Scan for the cell matching the given text and deliver its (X, Y) coordinate at center. 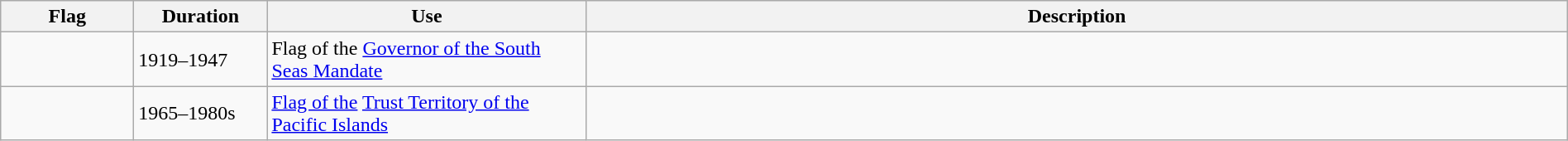
1919–1947 (200, 60)
Flag (68, 17)
Flag of the Governor of the South Seas Mandate (427, 60)
Duration (200, 17)
Description (1077, 17)
Flag of the Trust Territory of the Pacific Islands (427, 113)
1965–1980s (200, 113)
Use (427, 17)
